For the text-containing cell, return its midpoint in [x, y] coordinate format. 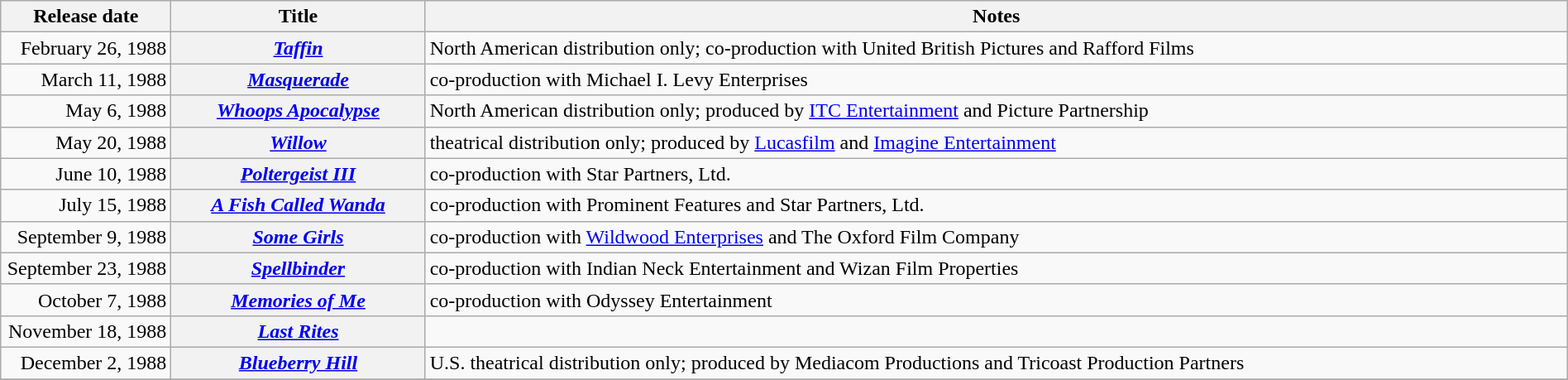
Spellbinder [298, 268]
Release date [86, 17]
North American distribution only; produced by ITC Entertainment and Picture Partnership [996, 111]
September 23, 1988 [86, 268]
December 2, 1988 [86, 363]
co-production with Michael I. Levy Enterprises [996, 79]
Title [298, 17]
U.S. theatrical distribution only; produced by Mediacom Productions and Tricoast Production Partners [996, 363]
September 9, 1988 [86, 237]
June 10, 1988 [86, 174]
October 7, 1988 [86, 300]
November 18, 1988 [86, 331]
Last Rites [298, 331]
May 6, 1988 [86, 111]
February 26, 1988 [86, 48]
theatrical distribution only; produced by Lucasfilm and Imagine Entertainment [996, 142]
May 20, 1988 [86, 142]
Masquerade [298, 79]
Blueberry Hill [298, 363]
Whoops Apocalypse [298, 111]
Notes [996, 17]
Taffin [298, 48]
co-production with Prominent Features and Star Partners, Ltd. [996, 205]
co-production with Odyssey Entertainment [996, 300]
co-production with Star Partners, Ltd. [996, 174]
Memories of Me [298, 300]
A Fish Called Wanda [298, 205]
Some Girls [298, 237]
July 15, 1988 [86, 205]
North American distribution only; co-production with United British Pictures and Rafford Films [996, 48]
co-production with Indian Neck Entertainment and Wizan Film Properties [996, 268]
Willow [298, 142]
March 11, 1988 [86, 79]
Poltergeist III [298, 174]
co-production with Wildwood Enterprises and The Oxford Film Company [996, 237]
